Scan for the cell matching the given text and deliver its [X, Y] coordinate at center. 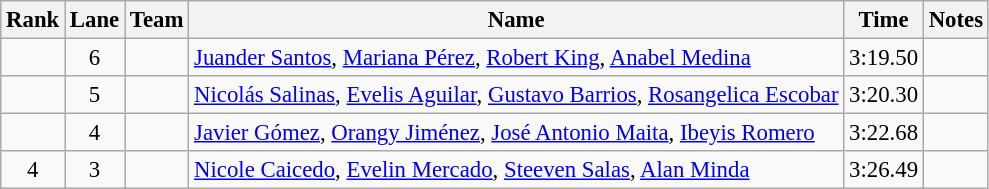
3:22.68 [884, 133]
Rank [33, 20]
Nicole Caicedo, Evelin Mercado, Steeven Salas, Alan Minda [516, 170]
3:19.50 [884, 58]
Notes [956, 20]
Time [884, 20]
3 [95, 170]
3:26.49 [884, 170]
6 [95, 58]
3:20.30 [884, 95]
Name [516, 20]
Javier Gómez, Orangy Jiménez, José Antonio Maita, Ibeyis Romero [516, 133]
Lane [95, 20]
5 [95, 95]
Team [157, 20]
Juander Santos, Mariana Pérez, Robert King, Anabel Medina [516, 58]
Nicolás Salinas, Evelis Aguilar, Gustavo Barrios, Rosangelica Escobar [516, 95]
